Pinpoint the cell where the given text exists, returning its [x, y] midpoint coordinate. 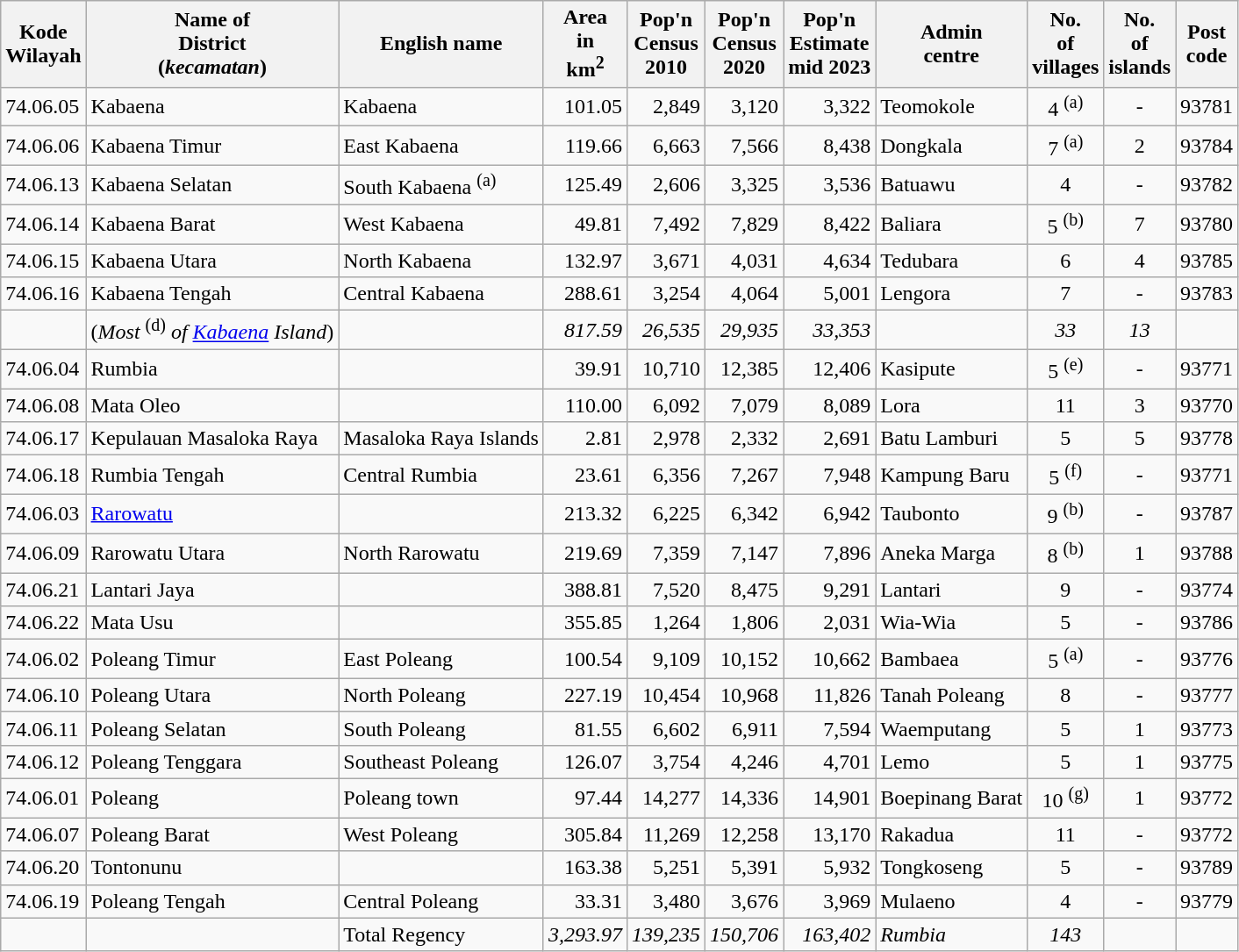
Bambaea [951, 660]
93784 [1207, 146]
Kepulauan Masaloka Raya [212, 439]
74.06.13 [44, 184]
93773 [1207, 728]
74.06.02 [44, 660]
4,246 [744, 762]
12,258 [744, 834]
74.06.15 [44, 261]
93787 [1207, 514]
125.49 [584, 184]
97.44 [584, 798]
3,671 [667, 261]
49.81 [584, 225]
23.61 [584, 476]
6,663 [667, 146]
Pop'nCensus2010 [667, 44]
South Poleang [441, 728]
14,901 [830, 798]
3,536 [830, 184]
93786 [1207, 623]
Mulaeno [951, 901]
East Kabaena [441, 146]
7,896 [830, 553]
74.06.11 [44, 728]
3,120 [744, 107]
817.59 [584, 330]
No.ofvillages [1065, 44]
North Kabaena [441, 261]
29,935 [744, 330]
2,031 [830, 623]
Admin centre [951, 44]
Baliara [951, 225]
2,691 [830, 439]
3,969 [830, 901]
143 [1065, 934]
13 [1140, 330]
8,475 [744, 590]
4 (a) [1065, 107]
Poleang Selatan [212, 728]
Tanah Poleang [951, 695]
Lora [951, 405]
8,438 [830, 146]
Lengora [951, 294]
5,001 [830, 294]
Poleang Tenggara [212, 762]
74.06.10 [44, 695]
93777 [1207, 695]
74.06.08 [44, 405]
Kampung Baru [951, 476]
2,606 [667, 184]
7,520 [667, 590]
5,932 [830, 868]
7,566 [744, 146]
Central Kabaena [441, 294]
3,754 [667, 762]
Batuawu [951, 184]
4,031 [744, 261]
6,225 [667, 514]
Rumbia Tengah [212, 476]
6 [1065, 261]
74.06.03 [44, 514]
74.06.18 [44, 476]
5 (b) [1065, 225]
10,662 [830, 660]
93785 [1207, 261]
74.06.12 [44, 762]
119.66 [584, 146]
Kabaena Tengah [212, 294]
74.06.22 [44, 623]
Mata Oleo [212, 405]
126.07 [584, 762]
8,422 [830, 225]
93789 [1207, 868]
Teomokole [951, 107]
7,079 [744, 405]
Central Rumbia [441, 476]
Rarowatu Utara [212, 553]
Masaloka Raya Islands [441, 439]
388.81 [584, 590]
Southeast Poleang [441, 762]
8,089 [830, 405]
93778 [1207, 439]
6,942 [830, 514]
93774 [1207, 590]
93780 [1207, 225]
Taubonto [951, 514]
74.06.01 [44, 798]
93783 [1207, 294]
305.84 [584, 834]
74.06.21 [44, 590]
3,322 [830, 107]
Tedubara [951, 261]
English name [441, 44]
7,594 [830, 728]
163,402 [830, 934]
Lantari [951, 590]
74.06.04 [44, 369]
74.06.19 [44, 901]
100.54 [584, 660]
219.69 [584, 553]
5 (f) [1065, 476]
110.00 [584, 405]
7,948 [830, 476]
7,829 [744, 225]
No.ofislands [1140, 44]
81.55 [584, 728]
Postcode [1207, 44]
11,826 [830, 695]
4,064 [744, 294]
Dongkala [951, 146]
7,267 [744, 476]
5 (e) [1065, 369]
Poleang Tengah [212, 901]
93775 [1207, 762]
Aneka Marga [951, 553]
8 [1065, 695]
South Kabaena (a) [441, 184]
3,254 [667, 294]
10,454 [667, 695]
93779 [1207, 901]
9 [1065, 590]
2 [1140, 146]
150,706 [744, 934]
13,170 [830, 834]
East Poleang [441, 660]
7,492 [667, 225]
74.06.06 [44, 146]
93776 [1207, 660]
1,264 [667, 623]
2,849 [667, 107]
33 [1065, 330]
288.61 [584, 294]
14,336 [744, 798]
74.06.05 [44, 107]
10 (g) [1065, 798]
3,293.97 [584, 934]
74.06.20 [44, 868]
Boepinang Barat [951, 798]
9,109 [667, 660]
93788 [1207, 553]
2,332 [744, 439]
14,277 [667, 798]
74.06.17 [44, 439]
4,634 [830, 261]
Kasipute [951, 369]
Pop'nEstimatemid 2023 [830, 44]
Kabaena Utara [212, 261]
3 [1140, 405]
2.81 [584, 439]
10,968 [744, 695]
North Poleang [441, 695]
6,911 [744, 728]
74.06.07 [44, 834]
11,269 [667, 834]
Waemputang [951, 728]
Tontonunu [212, 868]
5,391 [744, 868]
7 (a) [1065, 146]
93782 [1207, 184]
Kode Wilayah [44, 44]
Poleang Barat [212, 834]
33,353 [830, 330]
101.05 [584, 107]
Lemo [951, 762]
6,356 [667, 476]
8 (b) [1065, 553]
163.38 [584, 868]
33.31 [584, 901]
2,978 [667, 439]
10,152 [744, 660]
26,535 [667, 330]
3,325 [744, 184]
132.97 [584, 261]
12,406 [830, 369]
Kabaena Timur [212, 146]
139,235 [667, 934]
Rarowatu [212, 514]
6,092 [667, 405]
3,480 [667, 901]
(Most (d) of Kabaena Island) [212, 330]
Poleang [212, 798]
Area in km2 [584, 44]
Batu Lamburi [951, 439]
6,602 [667, 728]
9,291 [830, 590]
Tongkoseng [951, 868]
93781 [1207, 107]
74.06.16 [44, 294]
1,806 [744, 623]
Kabaena Barat [212, 225]
Poleang Timur [212, 660]
3,676 [744, 901]
Total Regency [441, 934]
Central Poleang [441, 901]
West Kabaena [441, 225]
7,147 [744, 553]
Poleang Utara [212, 695]
Poleang town [441, 798]
39.91 [584, 369]
North Rarowatu [441, 553]
7,359 [667, 553]
227.19 [584, 695]
Name ofDistrict(kecamatan) [212, 44]
4,701 [830, 762]
Wia-Wia [951, 623]
Pop'nCensus2020 [744, 44]
12,385 [744, 369]
93770 [1207, 405]
Kabaena Selatan [212, 184]
74.06.14 [44, 225]
6,342 [744, 514]
Rakadua [951, 834]
10,710 [667, 369]
5,251 [667, 868]
West Poleang [441, 834]
Mata Usu [212, 623]
213.32 [584, 514]
74.06.09 [44, 553]
5 (a) [1065, 660]
Lantari Jaya [212, 590]
9 (b) [1065, 514]
355.85 [584, 623]
